Pinpoint the cell where the given text exists, returning its [X, Y] midpoint coordinate. 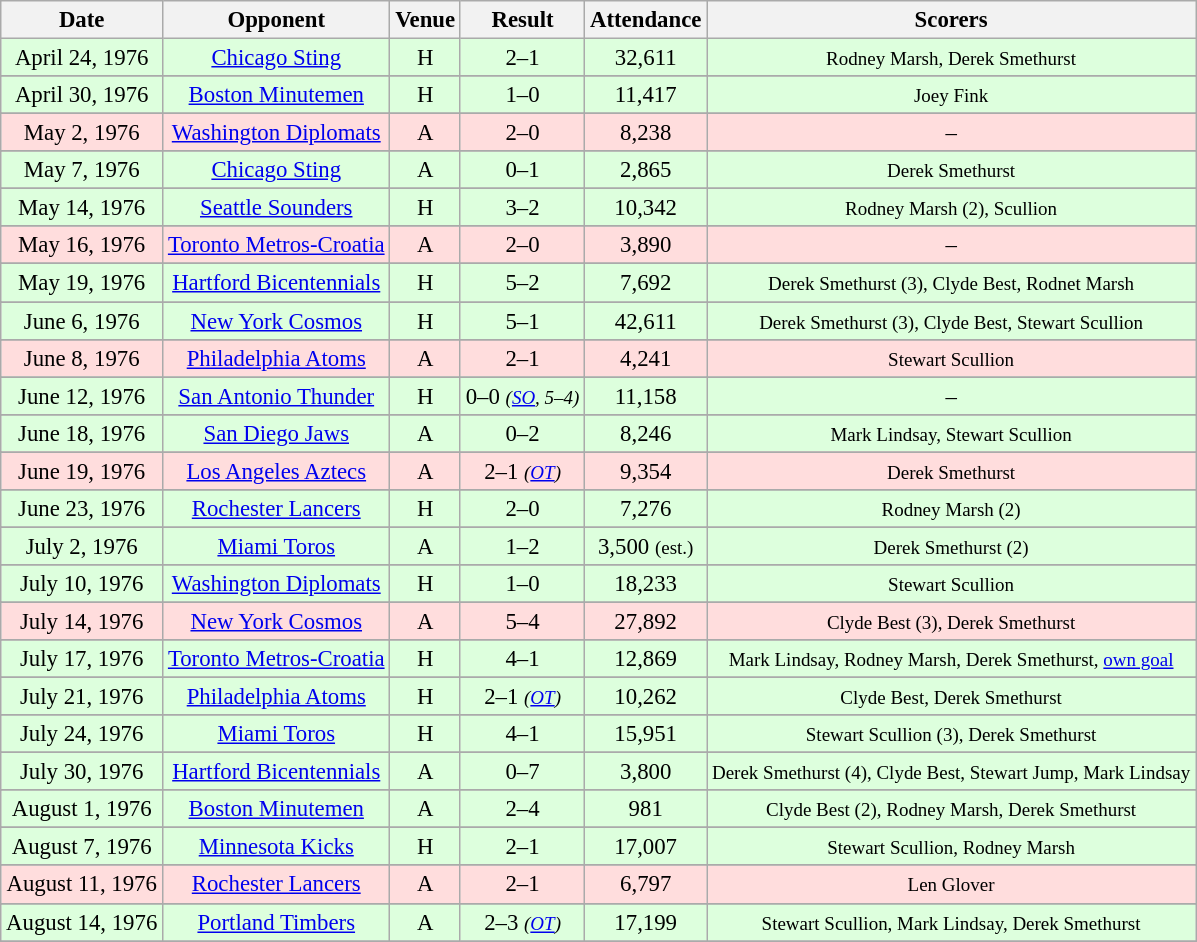
July 17, 1976 [82, 659]
3,500 (est.) [646, 546]
27,892 [646, 621]
17,199 [646, 922]
August 11, 1976 [82, 885]
8,246 [646, 433]
Len Glover [952, 885]
Mark Lindsay, Stewart Scullion [952, 433]
32,611 [646, 58]
3,800 [646, 772]
0–0 (SO, 5–4) [522, 396]
5–4 [522, 621]
Joey Fink [952, 95]
10,262 [646, 697]
San Diego Jaws [276, 433]
0–1 [522, 170]
July 10, 1976 [82, 584]
June 8, 1976 [82, 358]
June 18, 1976 [82, 433]
Attendance [646, 20]
July 21, 1976 [82, 697]
May 16, 1976 [82, 245]
San Antonio Thunder [276, 396]
3–2 [522, 208]
2–4 [522, 809]
Rodney Marsh (2) [952, 509]
Derek Smethurst (4), Clyde Best, Stewart Jump, Mark Lindsay [952, 772]
Derek Smethurst (2) [952, 546]
June 12, 1976 [82, 396]
June 19, 1976 [82, 471]
July 14, 1976 [82, 621]
July 2, 1976 [82, 546]
8,238 [646, 133]
August 7, 1976 [82, 847]
May 14, 1976 [82, 208]
Stewart Scullion, Rodney Marsh [952, 847]
17,007 [646, 847]
August 14, 1976 [82, 922]
June 23, 1976 [82, 509]
Venue [426, 20]
Scorers [952, 20]
5–1 [522, 321]
April 30, 1976 [82, 95]
5–2 [522, 283]
Result [522, 20]
11,417 [646, 95]
18,233 [646, 584]
Los Angeles Aztecs [276, 471]
May 2, 1976 [82, 133]
August 1, 1976 [82, 809]
10,342 [646, 208]
4,241 [646, 358]
Stewart Scullion, Mark Lindsay, Derek Smethurst [952, 922]
Rodney Marsh (2), Scullion [952, 208]
Derek Smethurst (3), Clyde Best, Rodnet Marsh [952, 283]
Mark Lindsay, Rodney Marsh, Derek Smethurst, own goal [952, 659]
9,354 [646, 471]
3,890 [646, 245]
0–7 [522, 772]
Date [82, 20]
0–2 [522, 433]
2,865 [646, 170]
7,276 [646, 509]
June 6, 1976 [82, 321]
1–2 [522, 546]
42,611 [646, 321]
May 7, 1976 [82, 170]
11,158 [646, 396]
Minnesota Kicks [276, 847]
981 [646, 809]
July 24, 1976 [82, 734]
Clyde Best (2), Rodney Marsh, Derek Smethurst [952, 809]
2–3 (OT) [522, 922]
Stewart Scullion (3), Derek Smethurst [952, 734]
Opponent [276, 20]
7,692 [646, 283]
May 19, 1976 [82, 283]
Derek Smethurst (3), Clyde Best, Stewart Scullion [952, 321]
Rodney Marsh, Derek Smethurst [952, 58]
12,869 [646, 659]
Clyde Best (3), Derek Smethurst [952, 621]
Portland Timbers [276, 922]
April 24, 1976 [82, 58]
15,951 [646, 734]
July 30, 1976 [82, 772]
6,797 [646, 885]
Seattle Sounders [276, 208]
Clyde Best, Derek Smethurst [952, 697]
